Return the [X, Y] coordinate for the center point of the cell that contains the specified text.  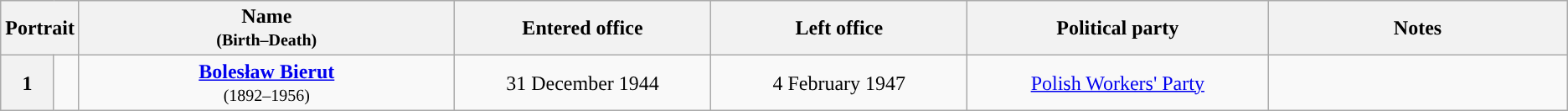
Political party [1117, 29]
4 February 1947 [839, 82]
Bolesław Bierut(1892–1956) [266, 82]
Entered office [583, 29]
Notes [1417, 29]
31 December 1944 [583, 82]
Name(Birth–Death) [266, 29]
1 [27, 82]
Left office [839, 29]
Portrait [40, 29]
Polish Workers' Party [1117, 82]
